Determine the [x, y] coordinate at the center of the cell enclosing the given text.  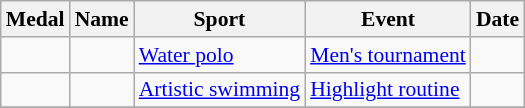
Sport [220, 19]
Artistic swimming [220, 90]
Men's tournament [388, 55]
Date [498, 19]
Event [388, 19]
Highlight routine [388, 90]
Water polo [220, 55]
Medal [36, 19]
Name [102, 19]
